Determine the [x, y] coordinate at the center of the cell enclosing the given text.  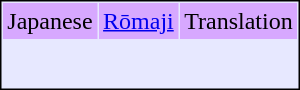
Rōmaji [139, 21]
Translation [238, 21]
Japanese [50, 21]
